Determine the [x, y] coordinate at the center of the cell enclosing the given text.  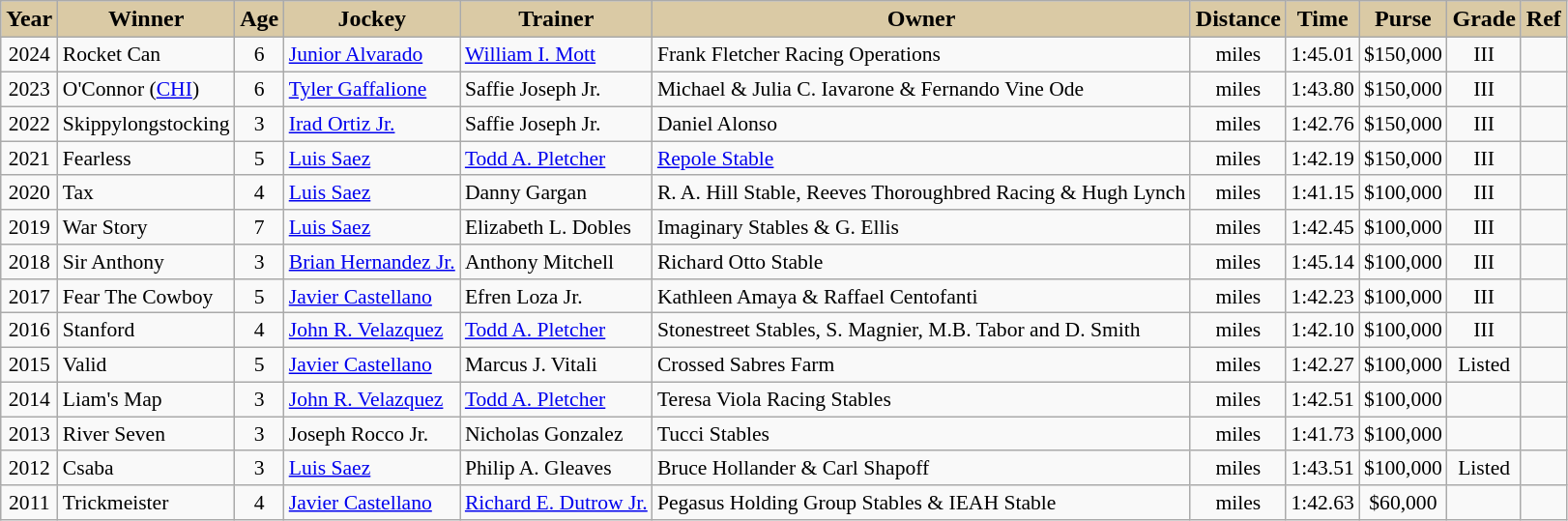
2023 [29, 89]
1:41.15 [1322, 192]
1:45.14 [1322, 262]
Rocket Can [147, 55]
Distance [1237, 19]
1:45.01 [1322, 55]
Anthony Mitchell [557, 262]
1:43.51 [1322, 468]
Trickmeister [147, 503]
Richard Otto Stable [921, 262]
Nicholas Gonzalez [557, 434]
Kathleen Amaya & Raffael Centofanti [921, 296]
Winner [147, 19]
2014 [29, 399]
Bruce Hollander & Carl Shapoff [921, 468]
Irad Ortiz Jr. [372, 124]
Efren Loza Jr. [557, 296]
Purse [1404, 19]
Skippylongstocking [147, 124]
Age [259, 19]
R. A. Hill Stable, Reeves Thoroughbred Racing & Hugh Lynch [921, 192]
2020 [29, 192]
Crossed Sabres Farm [921, 364]
Repole Stable [921, 159]
Danny Gargan [557, 192]
Joseph Rocco Jr. [372, 434]
Jockey [372, 19]
Philip A. Gleaves [557, 468]
Fear The Cowboy [147, 296]
1:42.19 [1322, 159]
1:42.23 [1322, 296]
Marcus J. Vitali [557, 364]
Imaginary Stables & G. Ellis [921, 227]
2015 [29, 364]
1:43.80 [1322, 89]
2012 [29, 468]
Owner [921, 19]
Year [29, 19]
Tyler Gaffalione [372, 89]
Frank Fletcher Racing Operations [921, 55]
Tucci Stables [921, 434]
Tax [147, 192]
Grade [1484, 19]
2024 [29, 55]
2022 [29, 124]
Fearless [147, 159]
2021 [29, 159]
Pegasus Holding Group Stables & IEAH Stable [921, 503]
7 [259, 227]
O'Connor (CHI) [147, 89]
1:42.51 [1322, 399]
Junior Alvarado [372, 55]
Trainer [557, 19]
Richard E. Dutrow Jr. [557, 503]
Brian Hernandez Jr. [372, 262]
$60,000 [1404, 503]
Ref [1543, 19]
2019 [29, 227]
2011 [29, 503]
2017 [29, 296]
Time [1322, 19]
1:42.10 [1322, 331]
1:42.45 [1322, 227]
Valid [147, 364]
2013 [29, 434]
River Seven [147, 434]
Csaba [147, 468]
Elizabeth L. Dobles [557, 227]
War Story [147, 227]
2018 [29, 262]
1:42.63 [1322, 503]
Teresa Viola Racing Stables [921, 399]
Stanford [147, 331]
1:41.73 [1322, 434]
1:42.27 [1322, 364]
Daniel Alonso [921, 124]
Stonestreet Stables, S. Magnier, M.B. Tabor and D. Smith [921, 331]
William I. Mott [557, 55]
1:42.76 [1322, 124]
Sir Anthony [147, 262]
2016 [29, 331]
Liam's Map [147, 399]
Michael & Julia C. Iavarone & Fernando Vine Ode [921, 89]
